From the cell containing the given text, extract its center point as (X, Y) coordinate. 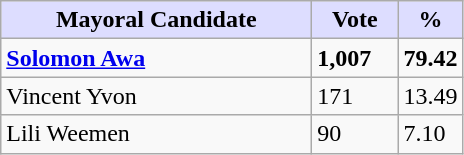
Vincent Yvon (156, 96)
79.42 (430, 58)
Solomon Awa (156, 58)
13.49 (430, 96)
90 (355, 134)
Mayoral Candidate (156, 20)
1,007 (355, 58)
% (430, 20)
7.10 (430, 134)
171 (355, 96)
Lili Weemen (156, 134)
Vote (355, 20)
